Locate the cell with the specified text and output its [x, y] center coordinate. 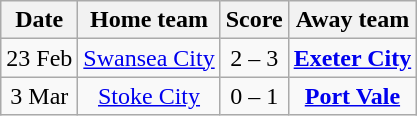
Stoke City [149, 96]
Swansea City [149, 58]
2 – 3 [254, 58]
Home team [149, 20]
3 Mar [40, 96]
Port Vale [352, 96]
23 Feb [40, 58]
0 – 1 [254, 96]
Score [254, 20]
Date [40, 20]
Exeter City [352, 58]
Away team [352, 20]
